Return [X, Y] of the center of cell containing provided text 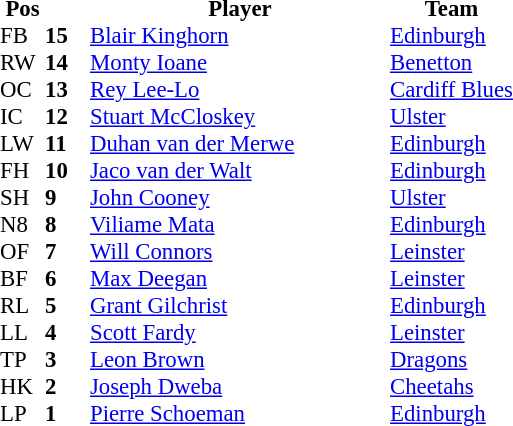
Duhan van der Merwe [240, 144]
Blair Kinghorn [240, 36]
TP [22, 360]
9 [68, 198]
7 [68, 252]
Max Deegan [240, 278]
SH [22, 198]
12 [68, 116]
11 [68, 144]
Scott Fardy [240, 332]
Grant Gilchrist [240, 306]
FB [22, 36]
8 [68, 224]
Monty Ioane [240, 62]
OF [22, 252]
3 [68, 360]
10 [68, 170]
RW [22, 62]
RL [22, 306]
Cheetahs [452, 386]
13 [68, 90]
Dragons [452, 360]
14 [68, 62]
LL [22, 332]
HK [22, 386]
Viliame Mata [240, 224]
Cardiff Blues [452, 90]
Joseph Dweba [240, 386]
Benetton [452, 62]
BF [22, 278]
Stuart McCloskey [240, 116]
LW [22, 144]
FH [22, 170]
N8 [22, 224]
Rey Lee-Lo [240, 90]
John Cooney [240, 198]
4 [68, 332]
15 [68, 36]
OC [22, 90]
2 [68, 386]
Will Connors [240, 252]
IC [22, 116]
Leon Brown [240, 360]
Jaco van der Walt [240, 170]
6 [68, 278]
5 [68, 306]
